Locate the cell with the specified text and output its [x, y] center coordinate. 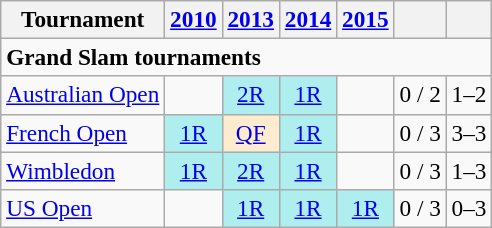
US Open [83, 208]
1–2 [469, 95]
2010 [194, 19]
QF [250, 133]
2014 [308, 19]
3–3 [469, 133]
French Open [83, 133]
0–3 [469, 208]
2015 [366, 19]
Australian Open [83, 95]
0 / 2 [420, 95]
Wimbledon [83, 170]
1–3 [469, 170]
Grand Slam tournaments [246, 57]
Tournament [83, 19]
2013 [250, 19]
